For the text-containing cell, return its midpoint in (x, y) coordinate format. 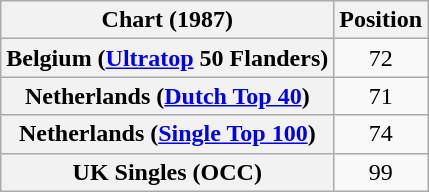
74 (381, 134)
Position (381, 20)
71 (381, 96)
Netherlands (Dutch Top 40) (168, 96)
UK Singles (OCC) (168, 172)
Chart (1987) (168, 20)
Netherlands (Single Top 100) (168, 134)
Belgium (Ultratop 50 Flanders) (168, 58)
99 (381, 172)
72 (381, 58)
